Return (X, Y) of the center of cell containing provided text 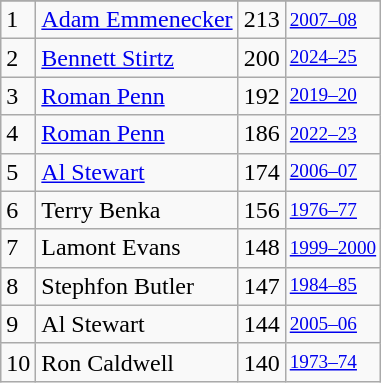
3 (18, 96)
140 (262, 362)
1984–85 (333, 286)
1 (18, 20)
2 (18, 58)
8 (18, 286)
2005–06 (333, 324)
192 (262, 96)
174 (262, 172)
4 (18, 134)
Bennett Stirtz (137, 58)
Terry Benka (137, 210)
Stephfon Butler (137, 286)
1973–74 (333, 362)
2006–07 (333, 172)
2022–23 (333, 134)
6 (18, 210)
156 (262, 210)
1999–2000 (333, 248)
9 (18, 324)
Adam Emmenecker (137, 20)
2024–25 (333, 58)
2007–08 (333, 20)
Ron Caldwell (137, 362)
147 (262, 286)
200 (262, 58)
Lamont Evans (137, 248)
186 (262, 134)
2019–20 (333, 96)
148 (262, 248)
7 (18, 248)
213 (262, 20)
1976–77 (333, 210)
10 (18, 362)
5 (18, 172)
144 (262, 324)
